Search for the cell housing the specified text and yield its [X, Y] center coordinate. 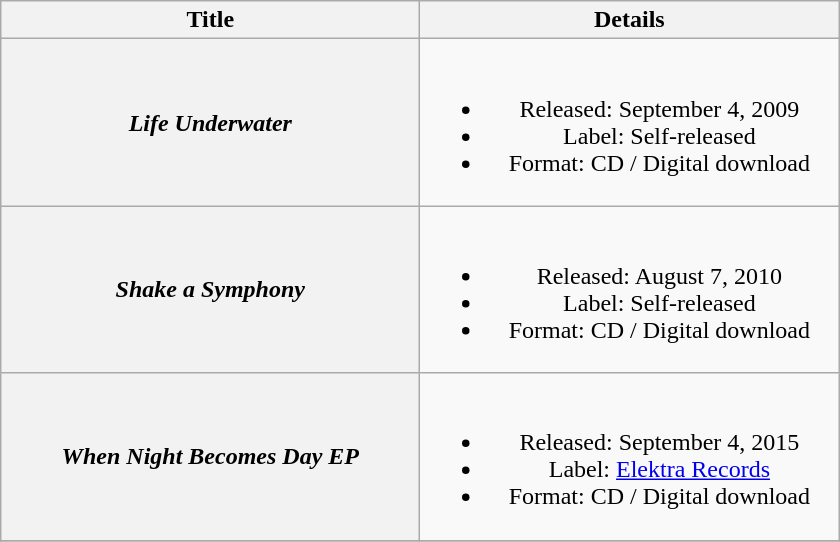
Details [630, 20]
Life Underwater [210, 122]
Released: September 4, 2015Label: Elektra RecordsFormat: CD / Digital download [630, 456]
Released: September 4, 2009Label: Self-releasedFormat: CD / Digital download [630, 122]
When Night Becomes Day EP [210, 456]
Title [210, 20]
Shake a Symphony [210, 290]
Released: August 7, 2010Label: Self-releasedFormat: CD / Digital download [630, 290]
